Provide the (x, y) coordinate of the cell's center where the given text is located.  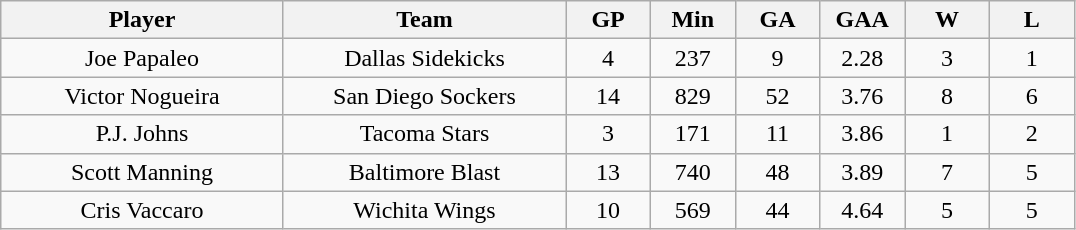
829 (692, 96)
3.89 (862, 172)
171 (692, 134)
8 (948, 96)
48 (778, 172)
Joe Papaleo (142, 58)
Scott Manning (142, 172)
9 (778, 58)
569 (692, 210)
4.64 (862, 210)
10 (608, 210)
2.28 (862, 58)
Victor Nogueira (142, 96)
740 (692, 172)
Tacoma Stars (424, 134)
7 (948, 172)
13 (608, 172)
Wichita Wings (424, 210)
Min (692, 20)
3.76 (862, 96)
237 (692, 58)
11 (778, 134)
Team (424, 20)
44 (778, 210)
4 (608, 58)
Cris Vaccaro (142, 210)
3.86 (862, 134)
GA (778, 20)
Player (142, 20)
GP (608, 20)
Baltimore Blast (424, 172)
L (1032, 20)
52 (778, 96)
14 (608, 96)
Dallas Sidekicks (424, 58)
W (948, 20)
GAA (862, 20)
San Diego Sockers (424, 96)
P.J. Johns (142, 134)
2 (1032, 134)
6 (1032, 96)
